Provide the (x, y) coordinate of the cell's center where the given text is located.  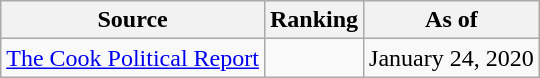
January 24, 2020 (452, 58)
The Cook Political Report (133, 58)
As of (452, 20)
Source (133, 20)
Ranking (314, 20)
